Find where the given text appears and provide that cell's center as [x, y] coordinate. 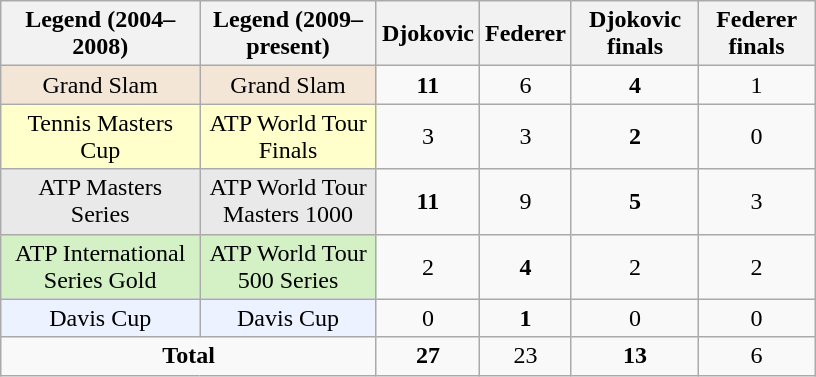
27 [428, 356]
ATP Masters Series [100, 202]
ATP World Tour Masters 1000 [288, 202]
Legend (2004–2008) [100, 34]
23 [525, 356]
Djokovic finals [634, 34]
Tennis Masters Cup [100, 136]
ATP International Series Gold [100, 266]
Federer [525, 34]
13 [634, 356]
Legend (2009–present) [288, 34]
Total [189, 356]
Djokovic [428, 34]
ATP World Tour Finals [288, 136]
9 [525, 202]
ATP World Tour 500 Series [288, 266]
Federer finals [757, 34]
5 [634, 202]
